For the text-containing cell, return its midpoint in (X, Y) coordinate format. 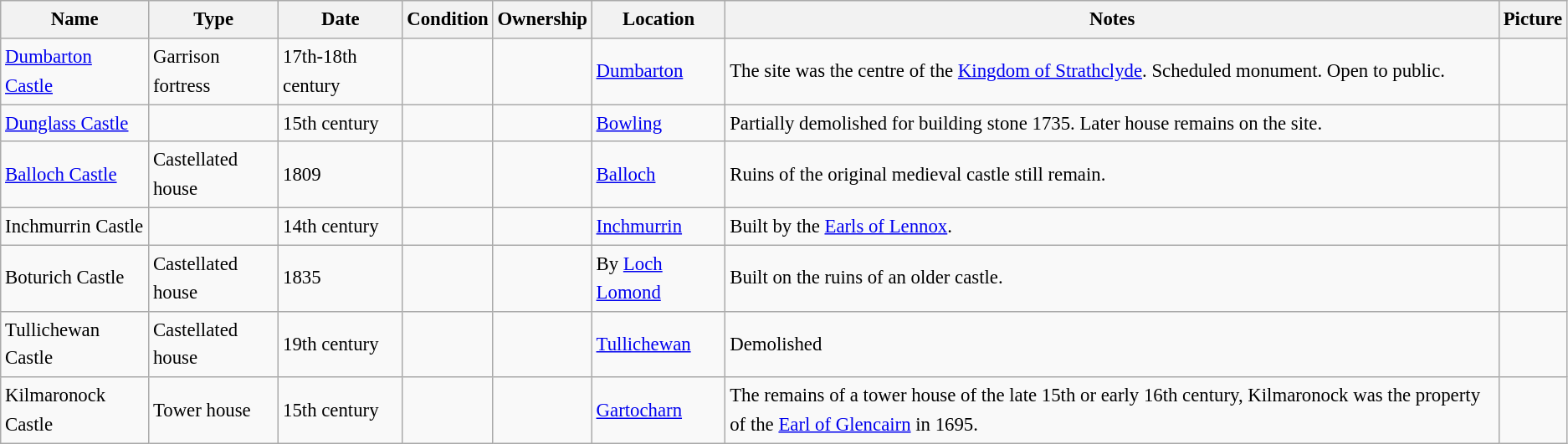
The site was the centre of the Kingdom of Strathclyde. Scheduled monument. Open to public. (1112, 72)
Picture (1533, 20)
Tower house (214, 410)
Kilmaronock Castle (75, 410)
Demolished (1112, 344)
17th-18th century (341, 72)
Tullichewan Castle (75, 344)
Boturich Castle (75, 278)
Condition (448, 20)
Dumbarton Castle (75, 72)
Built by the Earls of Lennox. (1112, 226)
Ruins of the original medieval castle still remain. (1112, 176)
Ownership (542, 20)
By Loch Lomond (658, 278)
Balloch Castle (75, 176)
Name (75, 20)
Inchmurrin Castle (75, 226)
Dumbarton (658, 72)
Balloch (658, 176)
The remains of a tower house of the late 15th or early 16th century, Kilmaronock was the property of the Earl of Glencairn in 1695. (1112, 410)
Garrison fortress (214, 72)
1809 (341, 176)
19th century (341, 344)
Notes (1112, 20)
Date (341, 20)
Bowling (658, 124)
14th century (341, 226)
1835 (341, 278)
Tullichewan (658, 344)
Dunglass Castle (75, 124)
Partially demolished for building stone 1735. Later house remains on the site. (1112, 124)
Built on the ruins of an older castle. (1112, 278)
Inchmurrin (658, 226)
Gartocharn (658, 410)
Type (214, 20)
Location (658, 20)
